Detect which cell encompasses the target text, then output its (X, Y) center coordinate. 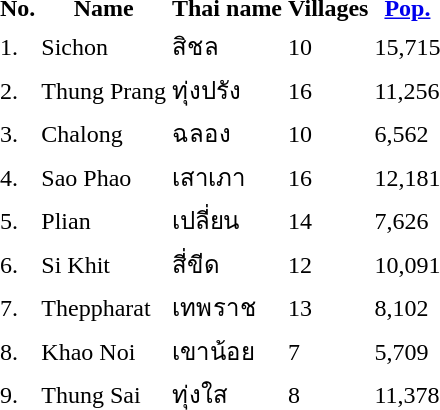
เขาน้อย (228, 351)
Thung Prang (104, 90)
เทพราช (228, 308)
ฉลอง (228, 134)
Sao Phao (104, 177)
13 (328, 308)
Khao Noi (104, 351)
14 (328, 220)
Plian (104, 220)
เปลี่ยน (228, 220)
7 (328, 351)
12 (328, 264)
เสาเภา (228, 177)
Si Khit (104, 264)
Theppharat (104, 308)
ทุ่งปรัง (228, 90)
Chalong (104, 134)
สี่ขีด (228, 264)
Sichon (104, 46)
สิชล (228, 46)
